Scan for the cell matching the given text and deliver its (x, y) coordinate at center. 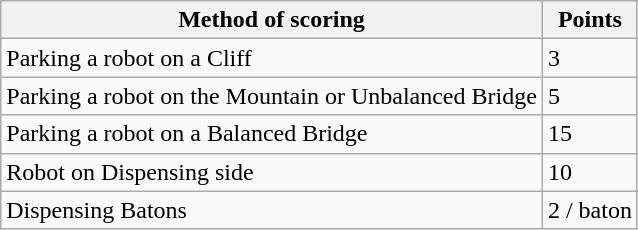
Points (590, 20)
Parking a robot on a Cliff (272, 58)
10 (590, 172)
15 (590, 134)
Robot on Dispensing side (272, 172)
2 / baton (590, 210)
Dispensing Batons (272, 210)
Method of scoring (272, 20)
Parking a robot on the Mountain or Unbalanced Bridge (272, 96)
5 (590, 96)
3 (590, 58)
Parking a robot on a Balanced Bridge (272, 134)
